Search for the cell housing the specified text and yield its [x, y] center coordinate. 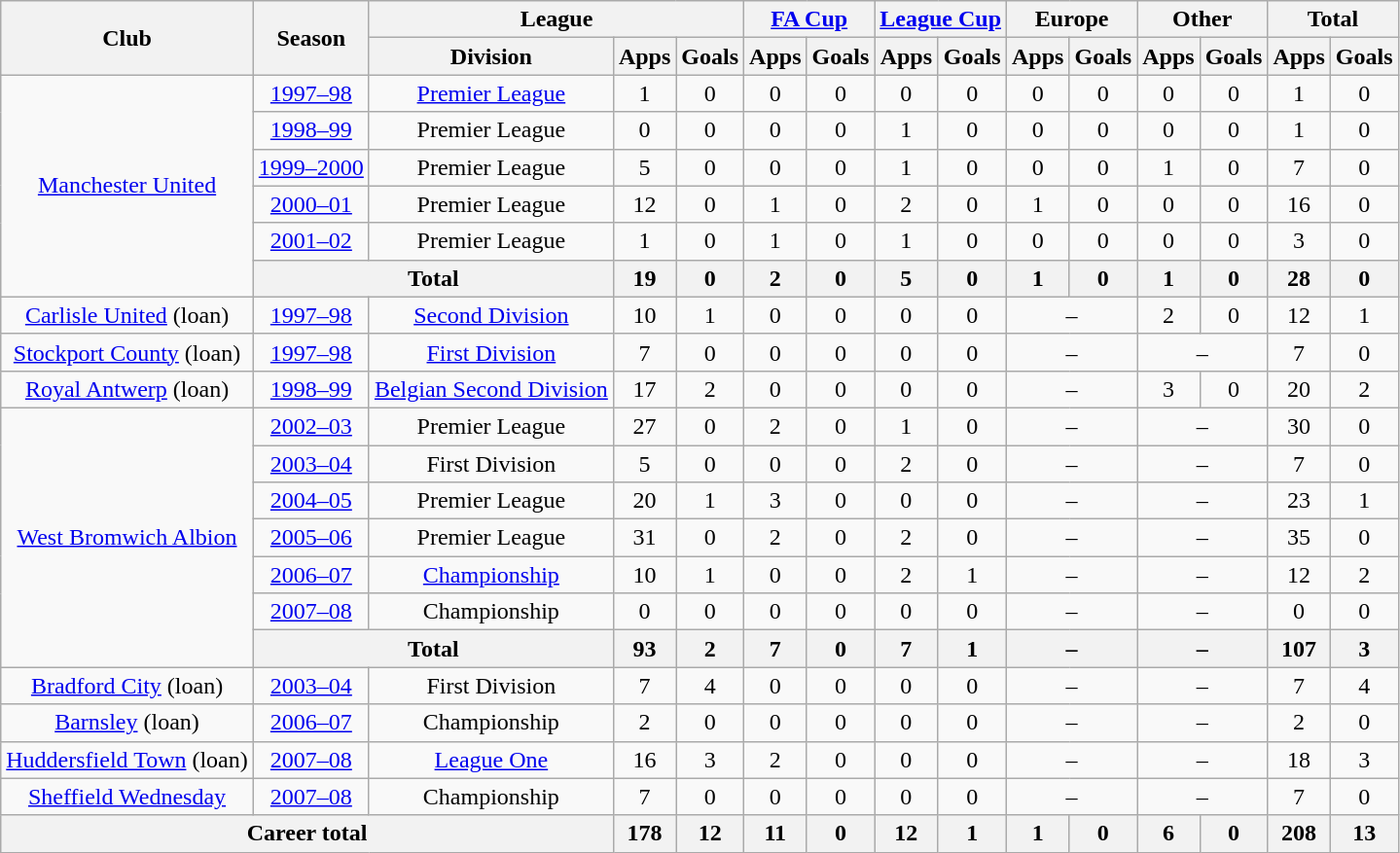
Bradford City (loan) [127, 686]
2005–06 [311, 538]
18 [1299, 760]
28 [1299, 278]
Manchester United [127, 186]
Sheffield Wednesday [127, 797]
Carlisle United (loan) [127, 315]
208 [1299, 834]
Season [311, 38]
FA Cup [809, 19]
27 [644, 426]
1999–2000 [311, 167]
Europe [1072, 19]
6 [1168, 834]
178 [644, 834]
Second Division [490, 315]
Stockport County (loan) [127, 352]
11 [775, 834]
23 [1299, 501]
Career total [307, 834]
League One [490, 760]
Club [127, 38]
Division [490, 56]
West Bromwich Albion [127, 537]
League [556, 19]
31 [644, 538]
35 [1299, 538]
2000–01 [311, 204]
13 [1364, 834]
93 [644, 649]
107 [1299, 649]
Other [1203, 19]
19 [644, 278]
17 [644, 389]
30 [1299, 426]
Barnsley (loan) [127, 723]
2004–05 [311, 501]
Belgian Second Division [490, 389]
Huddersfield Town (loan) [127, 760]
League Cup [941, 19]
2002–03 [311, 426]
2001–02 [311, 241]
Royal Antwerp (loan) [127, 389]
